Extract the (x, y) coordinate from the center of the cell holding the provided text.  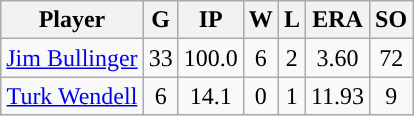
Jim Bullinger (72, 58)
9 (392, 96)
SO (392, 20)
ERA (337, 20)
Player (72, 20)
3.60 (337, 58)
72 (392, 58)
11.93 (337, 96)
W (260, 20)
1 (292, 96)
100.0 (210, 58)
L (292, 20)
G (160, 20)
0 (260, 96)
14.1 (210, 96)
33 (160, 58)
Turk Wendell (72, 96)
2 (292, 58)
IP (210, 20)
